Detect which cell encompasses the target text, then output its (X, Y) center coordinate. 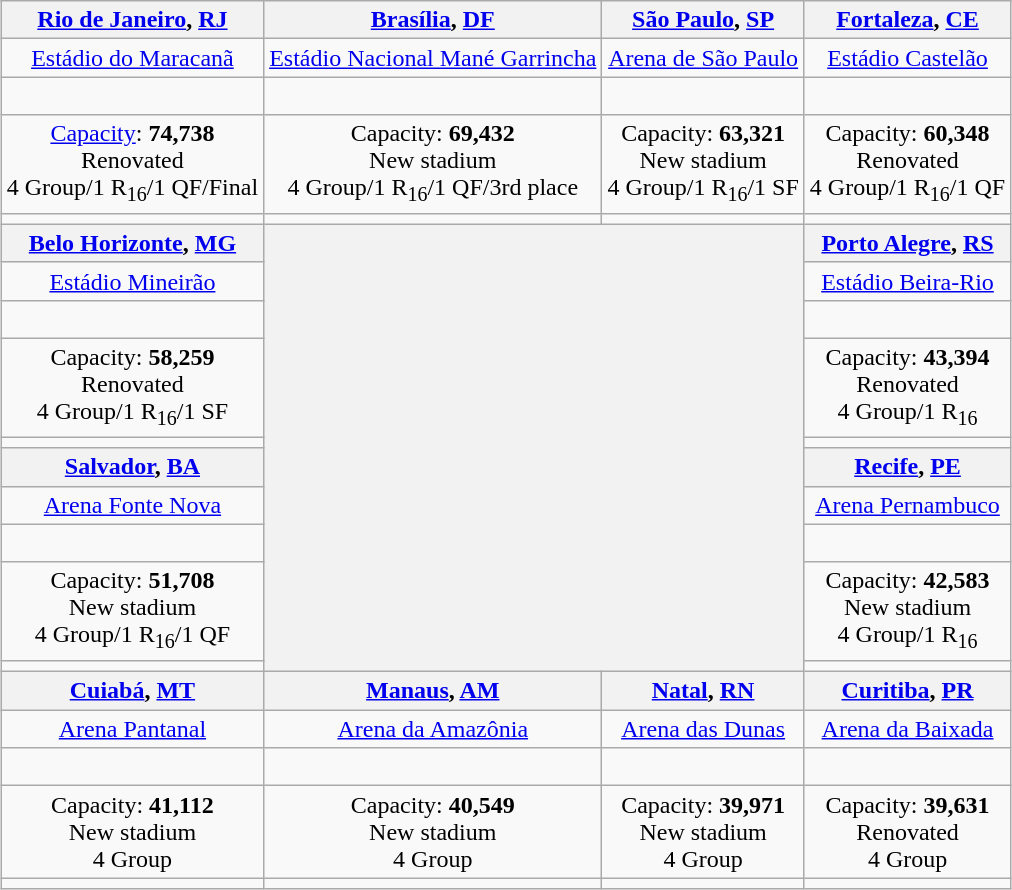
Recife, PE (907, 467)
Salvador, BA (132, 467)
Capacity: 60,348Renovated4 Group/1 R16/1 QF (907, 164)
Capacity: 43,394Renovated4 Group/1 R16 (907, 388)
Arena de São Paulo (703, 58)
Rio de Janeiro, RJ (132, 20)
Fortaleza, CE (907, 20)
Capacity: 69,432New stadium4 Group/1 R16/1 QF/3rd place (433, 164)
Capacity: 74,738Renovated4 Group/1 R16/1 QF/Final (132, 164)
Estádio Beira-Rio (907, 281)
Belo Horizonte, MG (132, 243)
Capacity: 51,708New stadium4 Group/1 R16/1 QF (132, 611)
Estádio do Maracanã (132, 58)
Capacity: 63,321New stadium4 Group/1 R16/1 SF (703, 164)
Estádio Castelão (907, 58)
Arena Pernambuco (907, 505)
Capacity: 41,112New stadium4 Group (132, 832)
Curitiba, PR (907, 691)
Capacity: 58,259Renovated4 Group/1 R16/1 SF (132, 388)
Arena da Baixada (907, 729)
Capacity: 39,971New stadium4 Group (703, 832)
Arena Fonte Nova (132, 505)
Natal, RN (703, 691)
Brasília, DF (433, 20)
Capacity: 39,631Renovated4 Group (907, 832)
Porto Alegre, RS (907, 243)
Cuiabá, MT (132, 691)
Manaus, AM (433, 691)
Arena das Dunas (703, 729)
Estádio Mineirão (132, 281)
Capacity: 40,549New stadium4 Group (433, 832)
Arena da Amazônia (433, 729)
Capacity: 42,583New stadium4 Group/1 R16 (907, 611)
São Paulo, SP (703, 20)
Estádio Nacional Mané Garrincha (433, 58)
Arena Pantanal (132, 729)
